Capture the cell that displays the provided text and extract its (X, Y) central coordinate. 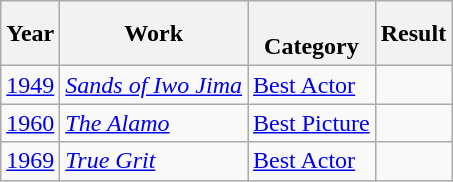
Work (154, 34)
Category (312, 34)
1949 (30, 85)
The Alamo (154, 123)
Best Picture (312, 123)
Year (30, 34)
Sands of Iwo Jima (154, 85)
1969 (30, 161)
True Grit (154, 161)
1960 (30, 123)
Result (413, 34)
